Find where the given text appears and provide that cell's center as [X, Y] coordinate. 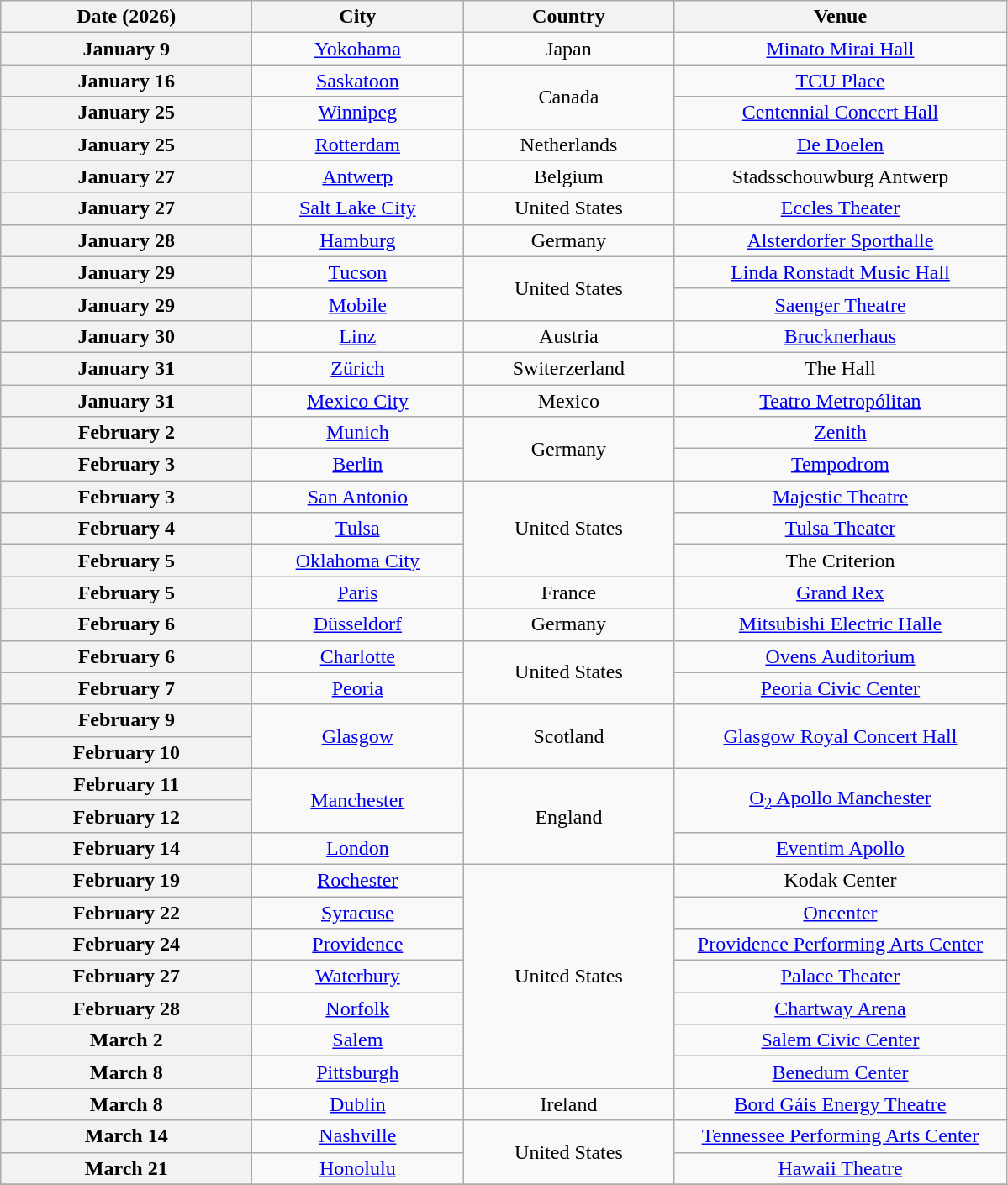
February 9 [126, 720]
Linz [358, 336]
Paris [358, 592]
Switerzerland [568, 368]
February 2 [126, 433]
Saskatoon [358, 81]
Venue [841, 17]
Ovens Auditorium [841, 656]
Dublin [358, 1104]
Canada [568, 97]
De Doelen [841, 145]
January 16 [126, 81]
Munich [358, 433]
Country [568, 17]
March 14 [126, 1136]
Kodak Center [841, 880]
Norfolk [358, 1009]
Eccles Theater [841, 208]
Winnipeg [358, 113]
Japan [568, 49]
February 19 [126, 880]
London [358, 848]
February 7 [126, 688]
January 9 [126, 49]
Hawaii Theatre [841, 1168]
Honolulu [358, 1168]
Rotterdam [358, 145]
Mexico City [358, 401]
Tempodrom [841, 465]
Linda Ronstadt Music Hall [841, 272]
Manchester [358, 800]
The Hall [841, 368]
Oklahoma City [358, 561]
Nashville [358, 1136]
February 10 [126, 752]
Pittsburgh [358, 1072]
Teatro Metropólitan [841, 401]
O2 Apollo Manchester [841, 800]
Scotland [568, 736]
Glasgow Royal Concert Hall [841, 736]
City [358, 17]
Mobile [358, 304]
Stadsschouwburg Antwerp [841, 176]
Eventim Apollo [841, 848]
Providence [358, 945]
Düsseldorf [358, 624]
Hamburg [358, 240]
San Antonio [358, 497]
Mexico [568, 401]
Antwerp [358, 176]
Tulsa [358, 529]
February 27 [126, 977]
Mitsubishi Electric Halle [841, 624]
Peoria Civic Center [841, 688]
Charlotte [358, 656]
Alsterdorfer Sporthalle [841, 240]
Date (2026) [126, 17]
Tulsa Theater [841, 529]
January 28 [126, 240]
Majestic Theatre [841, 497]
Salem [358, 1040]
Saenger Theatre [841, 304]
Belgium [568, 176]
Centennial Concert Hall [841, 113]
Salem Civic Center [841, 1040]
February 28 [126, 1009]
February 12 [126, 816]
Chartway Arena [841, 1009]
Palace Theater [841, 977]
Yokohama [358, 49]
Zenith [841, 433]
Syracuse [358, 912]
Tennessee Performing Arts Center [841, 1136]
Grand Rex [841, 592]
January 30 [126, 336]
Austria [568, 336]
March 2 [126, 1040]
February 24 [126, 945]
Waterbury [358, 977]
Bord Gáis Energy Theatre [841, 1104]
February 22 [126, 912]
TCU Place [841, 81]
February 14 [126, 848]
Providence Performing Arts Center [841, 945]
March 21 [126, 1168]
February 11 [126, 784]
Minato Mirai Hall [841, 49]
Tucson [358, 272]
Oncenter [841, 912]
Glasgow [358, 736]
The Criterion [841, 561]
Berlin [358, 465]
Peoria [358, 688]
Netherlands [568, 145]
Salt Lake City [358, 208]
Benedum Center [841, 1072]
England [568, 816]
Brucknerhaus [841, 336]
February 4 [126, 529]
Zürich [358, 368]
Ireland [568, 1104]
France [568, 592]
Rochester [358, 880]
